Find where the given text appears and provide that cell's center as [x, y] coordinate. 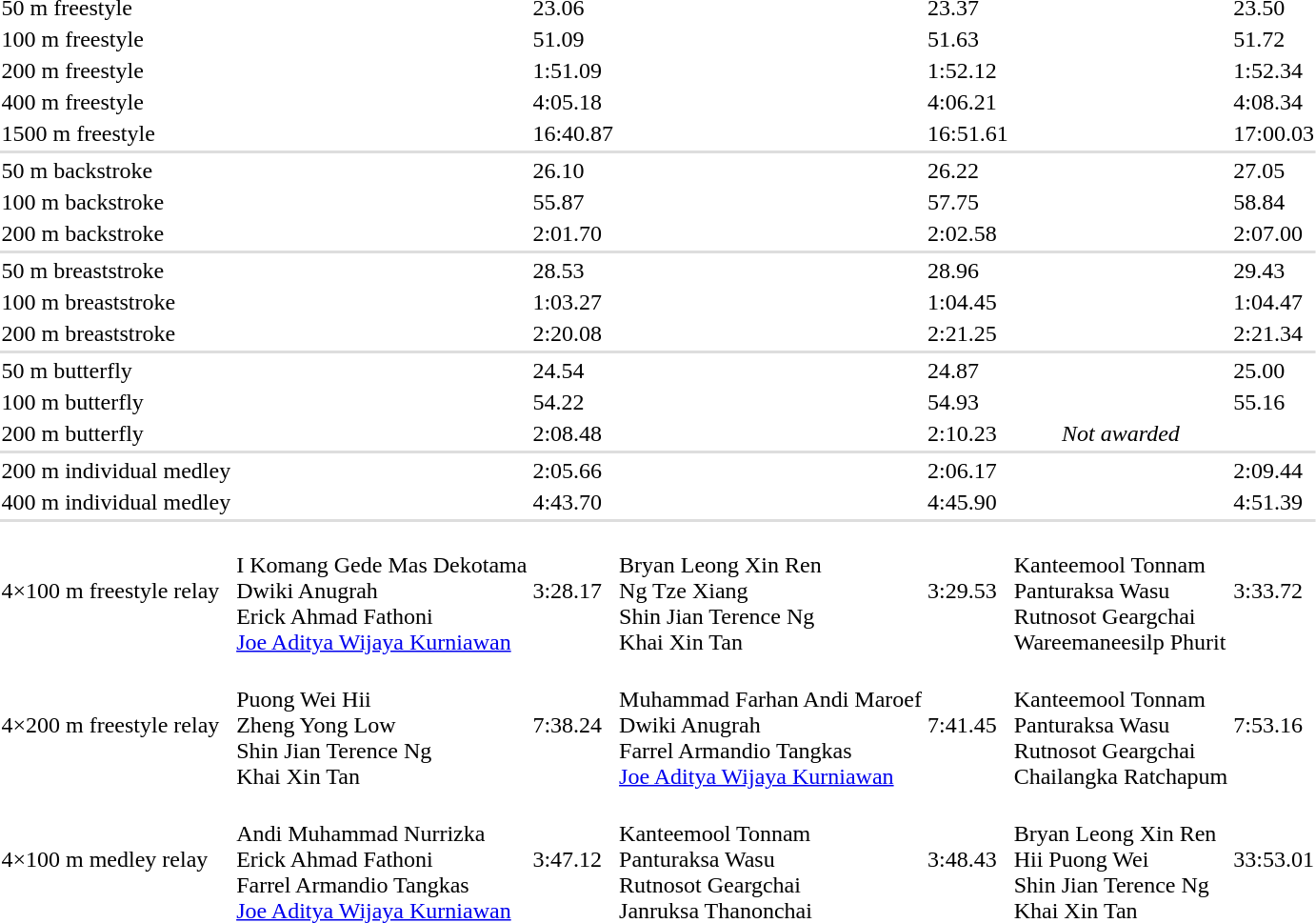
29.43 [1274, 271]
400 m freestyle [116, 102]
58.84 [1274, 202]
2:08.48 [573, 433]
51.09 [573, 39]
1:03.27 [573, 302]
54.22 [573, 402]
200 m individual medley [116, 471]
4×200 m freestyle relay [116, 725]
1500 m freestyle [116, 133]
16:40.87 [573, 133]
100 m breaststroke [116, 302]
7:53.16 [1274, 725]
2:20.08 [573, 333]
Kanteemool TonnamPanturaksa WasuRutnosot GeargchaiChailangka Ratchapum [1121, 725]
Bryan Leong Xin RenNg Tze XiangShin Jian Terence NgKhai Xin Tan [771, 591]
7:41.45 [967, 725]
54.93 [967, 402]
2:05.66 [573, 471]
57.75 [967, 202]
50 m backstroke [116, 171]
100 m freestyle [116, 39]
25.00 [1274, 371]
1:04.45 [967, 302]
2:06.17 [967, 471]
55.87 [573, 202]
Puong Wei HiiZheng Yong LowShin Jian Terence NgKhai Xin Tan [382, 725]
Muhammad Farhan Andi MaroefDwiki AnugrahFarrel Armandio TangkasJoe Aditya Wijaya Kurniawan [771, 725]
2:10.23 [967, 433]
200 m breaststroke [116, 333]
4:43.70 [573, 502]
3:28.17 [573, 591]
4:08.34 [1274, 102]
50 m butterfly [116, 371]
1:04.47 [1274, 302]
16:51.61 [967, 133]
26.22 [967, 171]
2:21.34 [1274, 333]
1:52.34 [1274, 70]
3:33.72 [1274, 591]
55.16 [1274, 402]
24.87 [967, 371]
2:01.70 [573, 233]
4×100 m freestyle relay [116, 591]
Not awarded [1121, 433]
4:06.21 [967, 102]
24.54 [573, 371]
2:02.58 [967, 233]
50 m breaststroke [116, 271]
4:45.90 [967, 502]
2:07.00 [1274, 233]
28.53 [573, 271]
17:00.03 [1274, 133]
7:38.24 [573, 725]
400 m individual medley [116, 502]
28.96 [967, 271]
27.05 [1274, 171]
I Komang Gede Mas DekotamaDwiki AnugrahErick Ahmad FathoniJoe Aditya Wijaya Kurniawan [382, 591]
4:51.39 [1274, 502]
2:21.25 [967, 333]
3:29.53 [967, 591]
200 m backstroke [116, 233]
Kanteemool TonnamPanturaksa WasuRutnosot GeargchaiWareemaneesilp Phurit [1121, 591]
1:52.12 [967, 70]
100 m backstroke [116, 202]
100 m butterfly [116, 402]
2:09.44 [1274, 471]
1:51.09 [573, 70]
51.72 [1274, 39]
200 m freestyle [116, 70]
4:05.18 [573, 102]
200 m butterfly [116, 433]
26.10 [573, 171]
51.63 [967, 39]
